Extract the (x, y) coordinate from the center of the cell holding the provided text.  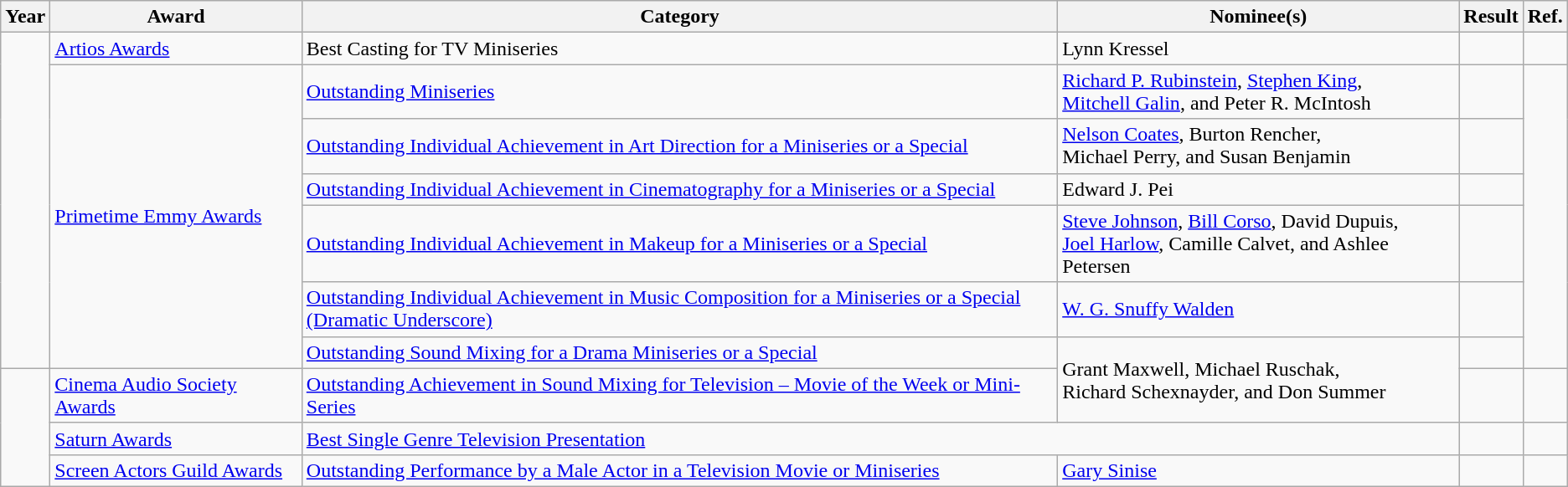
Award (176, 17)
Lynn Kressel (1258, 49)
Ref. (1545, 17)
Result (1491, 17)
Outstanding Achievement in Sound Mixing for Television – Movie of the Week or Mini-Series (679, 395)
Year (25, 17)
Category (679, 17)
Outstanding Sound Mixing for a Drama Miniseries or a Special (679, 352)
Outstanding Individual Achievement in Art Direction for a Miniseries or a Special (679, 146)
Screen Actors Guild Awards (176, 470)
Outstanding Individual Achievement in Makeup for a Miniseries or a Special (679, 243)
Nelson Coates, Burton Rencher, Michael Perry, and Susan Benjamin (1258, 146)
Nominee(s) (1258, 17)
Edward J. Pei (1258, 189)
Gary Sinise (1258, 470)
Artios Awards (176, 49)
Primetime Emmy Awards (176, 216)
Grant Maxwell, Michael Ruschak, Richard Schexnayder, and Don Summer (1258, 380)
Outstanding Miniseries (679, 92)
Best Single Genre Television Presentation (880, 438)
Best Casting for TV Miniseries (679, 49)
W. G. Snuffy Walden (1258, 310)
Outstanding Individual Achievement in Cinematography for a Miniseries or a Special (679, 189)
Cinema Audio Society Awards (176, 395)
Outstanding Individual Achievement in Music Composition for a Miniseries or a Special (Dramatic Underscore) (679, 310)
Saturn Awards (176, 438)
Richard P. Rubinstein, Stephen King, Mitchell Galin, and Peter R. McIntosh (1258, 92)
Steve Johnson, Bill Corso, David Dupuis, Joel Harlow, Camille Calvet, and Ashlee Petersen (1258, 243)
Outstanding Performance by a Male Actor in a Television Movie or Miniseries (679, 470)
